Capture the cell that displays the provided text and extract its [x, y] central coordinate. 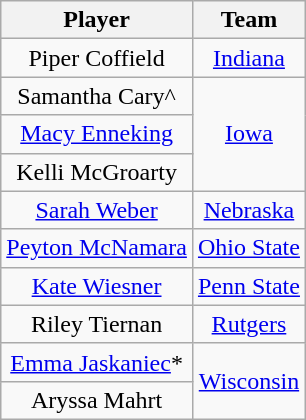
Ohio State [248, 248]
Kelli McGroarty [97, 172]
Piper Coffield [97, 58]
Indiana [248, 58]
Macy Enneking [97, 134]
Aryssa Mahrt [97, 400]
Player [97, 20]
Rutgers [248, 324]
Iowa [248, 134]
Nebraska [248, 210]
Penn State [248, 286]
Kate Wiesner [97, 286]
Samantha Cary^ [97, 96]
Wisconsin [248, 381]
Riley Tiernan [97, 324]
Emma Jaskaniec* [97, 362]
Sarah Weber [97, 210]
Team [248, 20]
Peyton McNamara [97, 248]
